For the text-containing cell, return its midpoint in [X, Y] coordinate format. 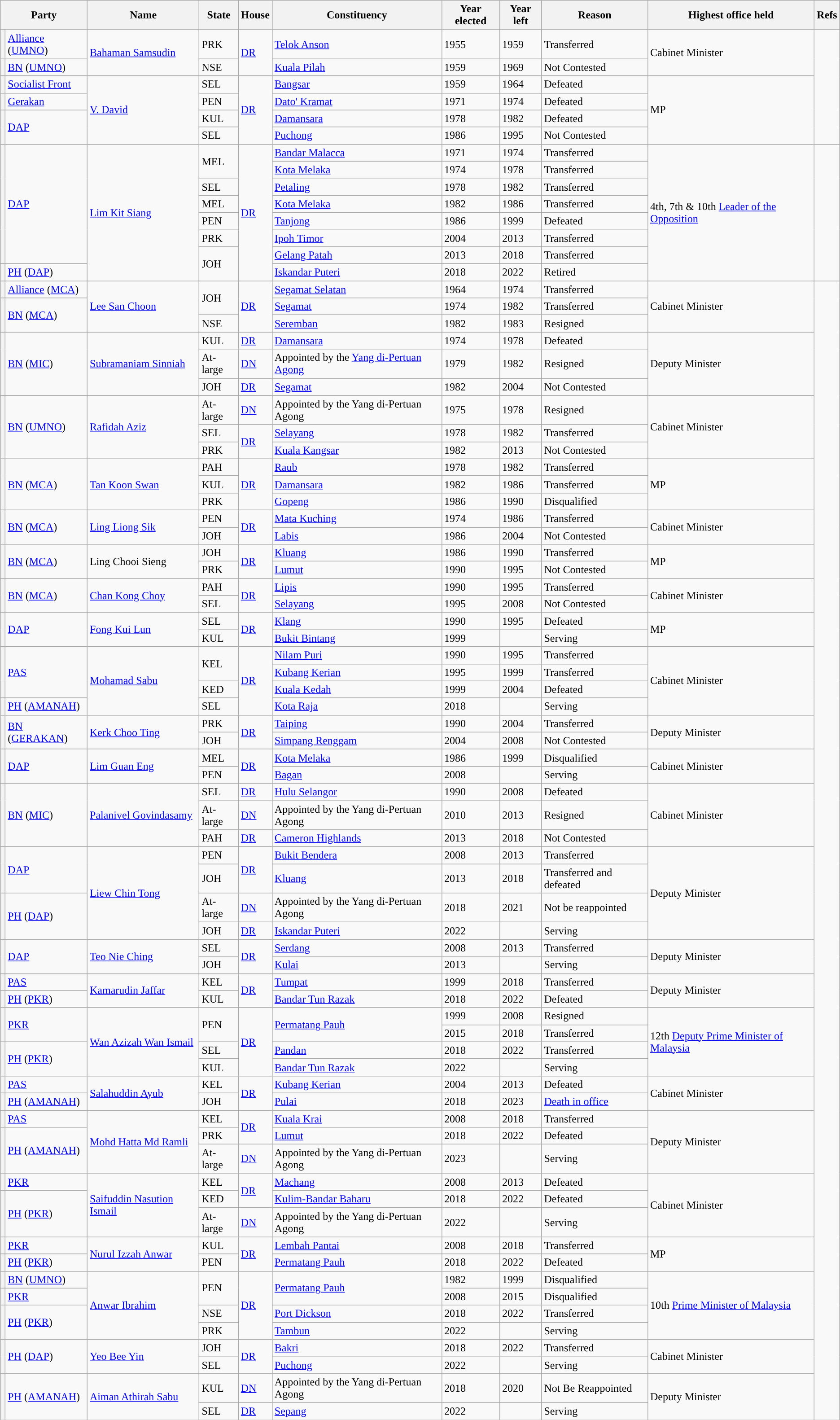
Kuala Pilah [357, 67]
Telok Anson [357, 44]
1955 [470, 44]
Wan Azizah Wan Ismail [144, 1042]
Teo Nie Ching [144, 956]
Year left [521, 15]
Retired [595, 272]
Bagan [357, 775]
Alliance (MCA) [47, 289]
Machang [357, 1182]
Not be reappointed [595, 907]
Refs [827, 15]
Tumpat [357, 982]
Nilam Puri [357, 655]
Lim Kit Siang [144, 212]
1975 [470, 410]
12th Deputy Prime Minister of Malaysia [731, 1042]
Year elected [470, 15]
Bakri [357, 1348]
2021 [521, 907]
Subramaniam Sinniah [144, 364]
Ling Liong Sik [144, 527]
House [255, 15]
Socialist Front [47, 84]
Kerk Choo Ting [144, 732]
Gerakan [47, 101]
1983 [521, 324]
Tan Koon Swan [144, 484]
Kuala Kedah [357, 689]
Saifuddin Nasution Ismail [144, 1205]
BN (GERAKAN) [47, 732]
Cameron Highlands [357, 838]
Kamarudin Jaffar [144, 990]
Lee San Choon [144, 307]
Labis [357, 535]
Highest office held [731, 15]
10th Prime Minister of Malaysia [731, 1305]
Constituency [357, 15]
Nurul Izzah Anwar [144, 1254]
Tambun [357, 1331]
Hulu Selangor [357, 792]
Party [44, 15]
Bukit Bintang [357, 638]
Mohd Hatta Md Ramli [144, 1142]
Liew Chin Tong [144, 893]
Pandan [357, 1050]
Fong Kui Lun [144, 630]
4th, 7th & 10th Leader of the Opposition [731, 212]
Not Be Reappointed [595, 1388]
Mata Kuching [357, 518]
V. David [144, 110]
Chan Kong Choy [144, 596]
Lembah Pantai [357, 1245]
Death in office [595, 1101]
Aiman Athirah Sabu [144, 1397]
Taiping [357, 723]
Segamat Selatan [357, 289]
Rafidah Aziz [144, 427]
1979 [470, 364]
Petaling [357, 187]
Name [144, 15]
Sepang [357, 1411]
Alliance (UMNO) [47, 44]
Tanjong [357, 221]
State [219, 15]
2020 [521, 1388]
Ipoh Timor [357, 238]
Lipis [357, 587]
2010 [470, 815]
Gopeng [357, 501]
Dato' Kramat [357, 101]
Salahuddin Ayub [144, 1093]
Simpang Renggam [357, 741]
Kuala Kangsar [357, 450]
Seremban [357, 324]
Serdang [357, 948]
Palanivel Govindasamy [144, 815]
Raub [357, 467]
Bangsar [357, 84]
Bahaman Samsudin [144, 53]
Klang [357, 621]
Transferred and defeated [595, 879]
Bandar Malacca [357, 153]
Kulai [357, 965]
Pulai [357, 1101]
Anwar Ibrahim [144, 1305]
Mohamad Sabu [144, 681]
Bukit Bendera [357, 855]
Yeo Bee Yin [144, 1356]
Gelang Patah [357, 255]
Kota Raja [357, 706]
Ling Chooi Sieng [144, 561]
1969 [521, 67]
Lim Guan Eng [144, 766]
Reason [595, 15]
Kuala Krai [357, 1119]
Kulim-Bandar Baharu [357, 1199]
Port Dickson [357, 1314]
